Determine the [X, Y] coordinate at the center of the cell enclosing the given text.  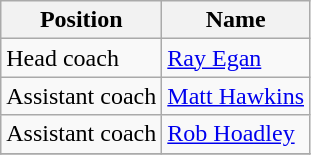
Head coach [82, 58]
Matt Hawkins [236, 96]
Name [236, 20]
Position [82, 20]
Ray Egan [236, 58]
Rob Hoadley [236, 134]
